Return the (x, y) coordinate for the center point of the cell that contains the specified text.  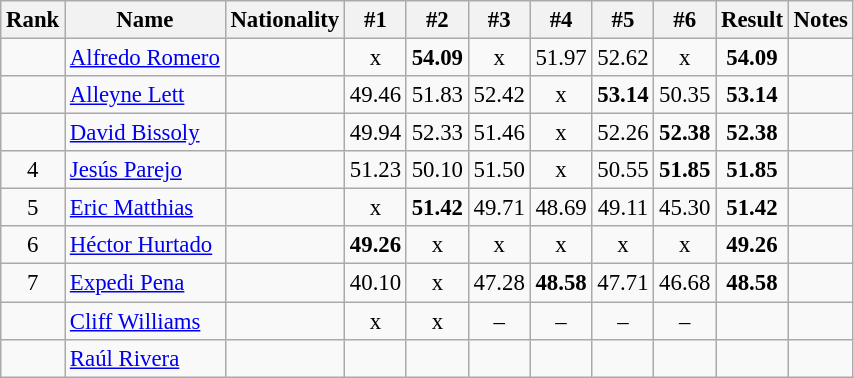
5 (33, 208)
Nationality (284, 20)
Notes (820, 20)
52.26 (623, 133)
Alfredo Romero (146, 58)
48.69 (561, 208)
45.30 (685, 208)
Cliff Williams (146, 321)
Rank (33, 20)
49.71 (499, 208)
Jesús Parejo (146, 170)
50.10 (437, 170)
46.68 (685, 283)
51.23 (376, 170)
49.11 (623, 208)
47.28 (499, 283)
51.46 (499, 133)
#4 (561, 20)
50.55 (623, 170)
David Bissoly (146, 133)
Raúl Rivera (146, 358)
51.50 (499, 170)
52.33 (437, 133)
Name (146, 20)
40.10 (376, 283)
6 (33, 245)
4 (33, 170)
52.62 (623, 58)
7 (33, 283)
Eric Matthias (146, 208)
51.83 (437, 95)
#6 (685, 20)
#3 (499, 20)
#5 (623, 20)
50.35 (685, 95)
Expedi Pena (146, 283)
Alleyne Lett (146, 95)
49.46 (376, 95)
#2 (437, 20)
#1 (376, 20)
52.42 (499, 95)
51.97 (561, 58)
Héctor Hurtado (146, 245)
49.94 (376, 133)
47.71 (623, 283)
Result (752, 20)
